Scan for the cell matching the given text and deliver its [x, y] coordinate at center. 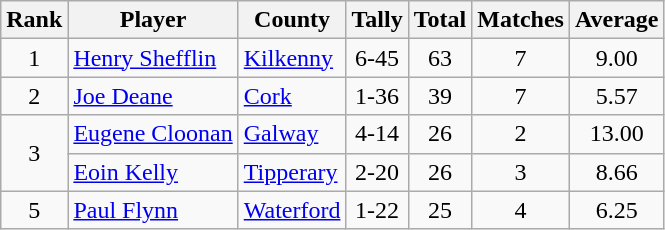
2-20 [377, 172]
8.66 [616, 172]
Total [440, 20]
Tipperary [292, 172]
Paul Flynn [153, 210]
63 [440, 58]
25 [440, 210]
1-36 [377, 96]
Kilkenny [292, 58]
Matches [521, 20]
Eugene Cloonan [153, 134]
Galway [292, 134]
Waterford [292, 210]
6-45 [377, 58]
5 [34, 210]
5.57 [616, 96]
13.00 [616, 134]
4 [521, 210]
9.00 [616, 58]
1 [34, 58]
6.25 [616, 210]
Tally [377, 20]
39 [440, 96]
Average [616, 20]
Player [153, 20]
Henry Shefflin [153, 58]
County [292, 20]
Cork [292, 96]
4-14 [377, 134]
Rank [34, 20]
1-22 [377, 210]
Joe Deane [153, 96]
Eoin Kelly [153, 172]
